Pinpoint the cell where the given text exists, returning its (x, y) midpoint coordinate. 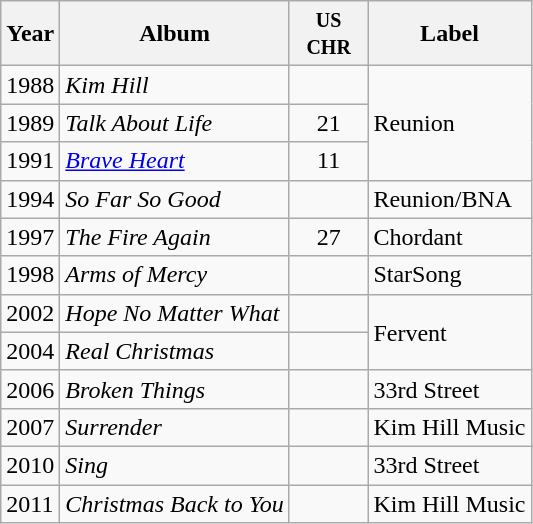
Kim Hill (175, 85)
The Fire Again (175, 237)
Label (450, 34)
1989 (30, 123)
2007 (30, 427)
2004 (30, 351)
1997 (30, 237)
2006 (30, 389)
Hope No Matter What (175, 313)
StarSong (450, 275)
2002 (30, 313)
Talk About Life (175, 123)
Reunion/BNA (450, 199)
Reunion (450, 123)
Real Christmas (175, 351)
So Far So Good (175, 199)
1988 (30, 85)
Chordant (450, 237)
US CHR (328, 34)
1998 (30, 275)
21 (328, 123)
Surrender (175, 427)
2010 (30, 465)
27 (328, 237)
2011 (30, 503)
11 (328, 161)
Arms of Mercy (175, 275)
Album (175, 34)
Year (30, 34)
Sing (175, 465)
1991 (30, 161)
Fervent (450, 332)
1994 (30, 199)
Broken Things (175, 389)
Brave Heart (175, 161)
Christmas Back to You (175, 503)
